Return the (X, Y) coordinate for the center point of the cell that contains the specified text.  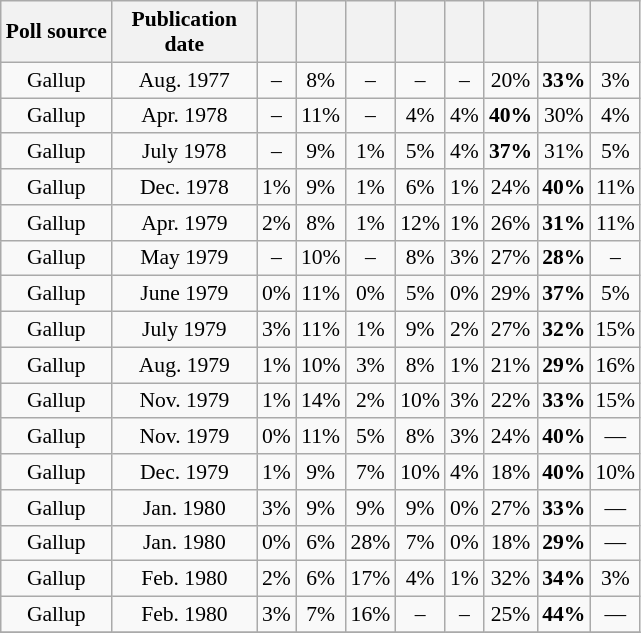
Poll source (56, 32)
20% (510, 80)
June 1979 (184, 294)
44% (564, 615)
12% (420, 223)
30% (564, 116)
34% (564, 579)
25% (510, 615)
Publication date (184, 32)
Aug. 1977 (184, 80)
14% (321, 401)
17% (371, 579)
Dec. 1979 (184, 472)
26% (510, 223)
Aug. 1979 (184, 365)
Apr. 1978 (184, 116)
22% (510, 401)
21% (510, 365)
May 1979 (184, 258)
July 1979 (184, 330)
Apr. 1979 (184, 223)
July 1978 (184, 152)
Dec. 1978 (184, 187)
